Extract the [x, y] coordinate from the center of the cell holding the provided text.  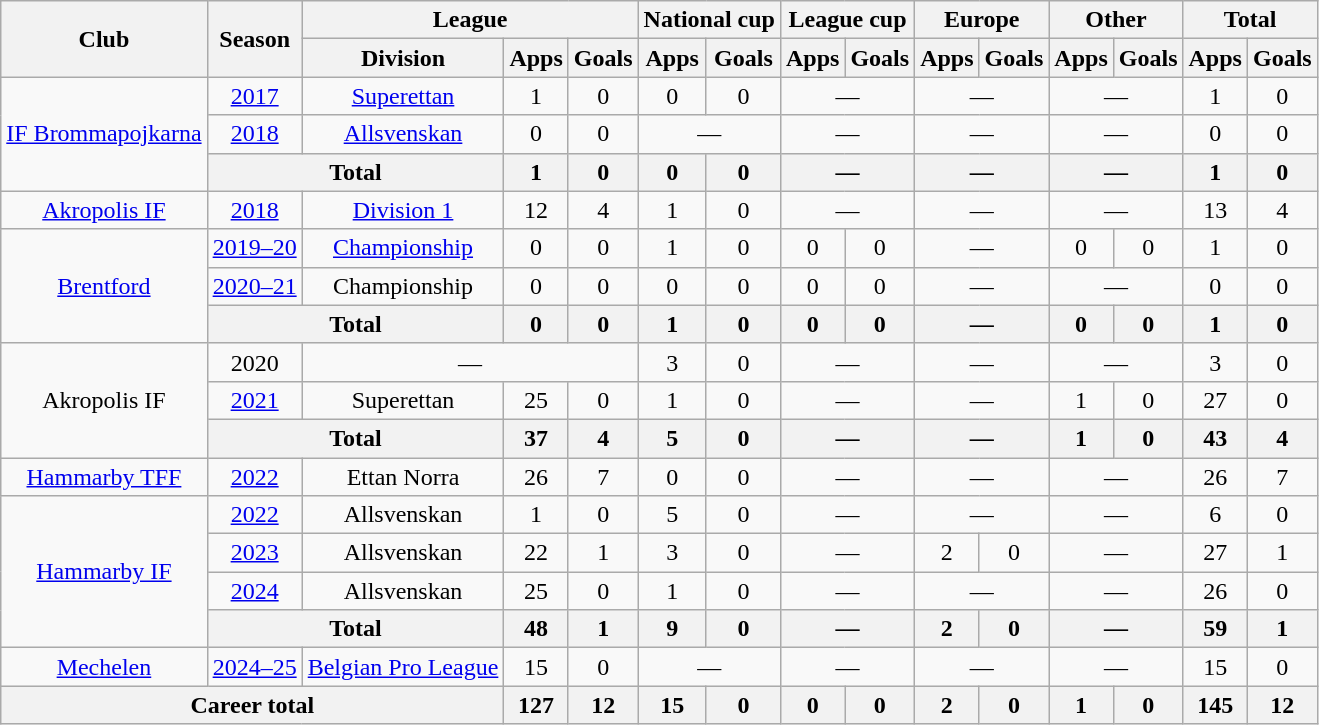
37 [536, 438]
Belgian Pro League [403, 667]
League [470, 20]
League cup [847, 20]
13 [1215, 210]
Career total [252, 705]
9 [672, 629]
6 [1215, 515]
Europe [982, 20]
43 [1215, 438]
Club [104, 39]
48 [536, 629]
59 [1215, 629]
2021 [254, 400]
Ettan Norra [403, 477]
2019–20 [254, 248]
National cup [709, 20]
2020–21 [254, 286]
Hammarby IF [104, 572]
2024–25 [254, 667]
IF Brommapojkarna [104, 134]
Brentford [104, 286]
127 [536, 705]
Division 1 [403, 210]
2024 [254, 591]
Hammarby TFF [104, 477]
Other [1116, 20]
2020 [254, 362]
2023 [254, 553]
Mechelen [104, 667]
Season [254, 39]
Division [403, 58]
145 [1215, 705]
22 [536, 553]
2017 [254, 96]
